Pinpoint the cell where the given text exists, returning its (X, Y) midpoint coordinate. 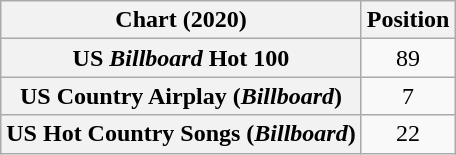
89 (408, 58)
22 (408, 134)
US Country Airplay (Billboard) (181, 96)
Chart (2020) (181, 20)
7 (408, 96)
US Hot Country Songs (Billboard) (181, 134)
US Billboard Hot 100 (181, 58)
Position (408, 20)
